Capture the cell that displays the provided text and extract its (X, Y) central coordinate. 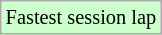
Fastest session lap (81, 17)
